Return (X, Y) of the center of cell containing provided text 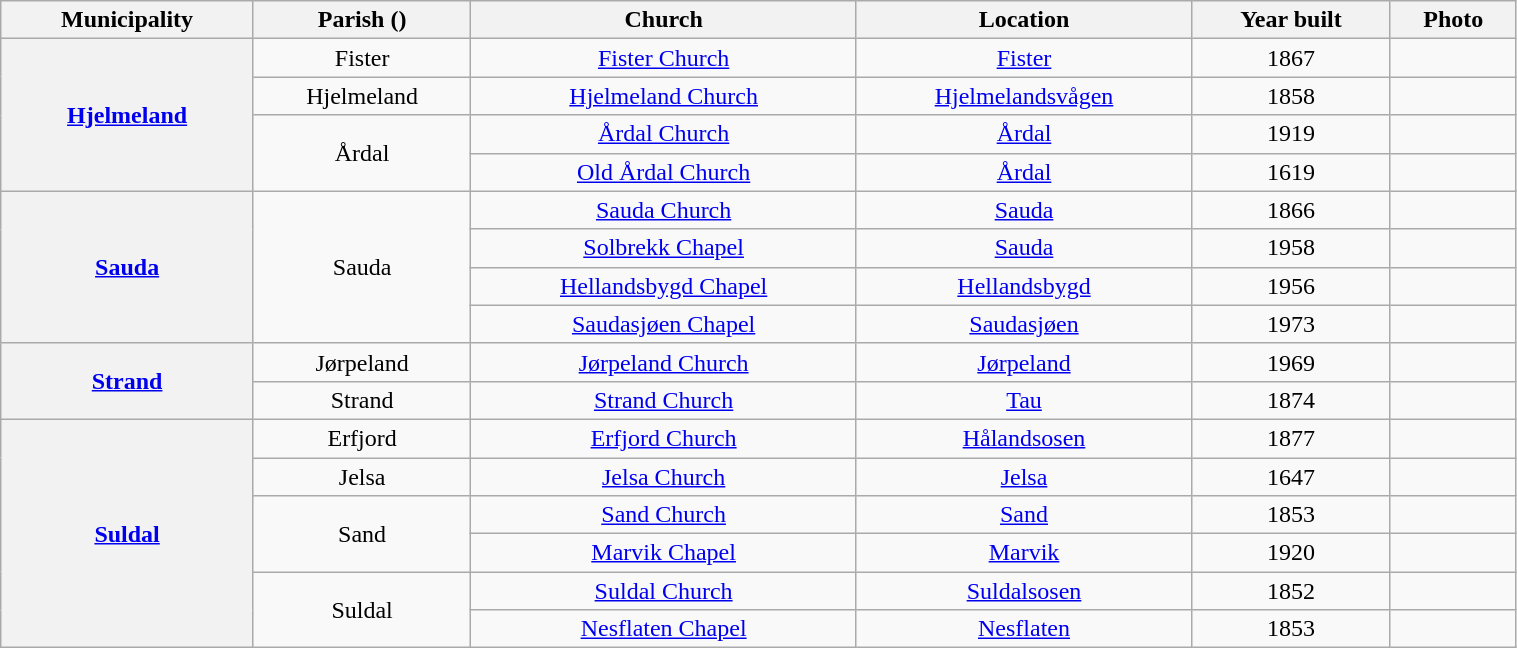
Nesflaten Chapel (664, 629)
Årdal Church (664, 134)
1956 (1292, 286)
1920 (1292, 553)
Sand Church (664, 515)
1973 (1292, 324)
1867 (1292, 58)
1919 (1292, 134)
Municipality (128, 20)
Hjelmelandsvågen (1024, 96)
Nesflaten (1024, 629)
Saudasjøen (1024, 324)
Erfjord Church (664, 438)
Sauda Church (664, 210)
Hellandsbygd Chapel (664, 286)
Hålandsosen (1024, 438)
Jørpeland Church (664, 362)
1852 (1292, 591)
1858 (1292, 96)
1866 (1292, 210)
Solbrekk Chapel (664, 248)
Parish () (362, 20)
Location (1024, 20)
Suldal Church (664, 591)
1969 (1292, 362)
1647 (1292, 477)
Hellandsbygd (1024, 286)
Strand Church (664, 400)
Tau (1024, 400)
Jelsa Church (664, 477)
Marvik (1024, 553)
Photo (1453, 20)
1619 (1292, 172)
Saudasjøen Chapel (664, 324)
Hjelmeland Church (664, 96)
Suldalsosen (1024, 591)
1958 (1292, 248)
1877 (1292, 438)
Erfjord (362, 438)
Fister Church (664, 58)
Old Årdal Church (664, 172)
1874 (1292, 400)
Year built (1292, 20)
Church (664, 20)
Marvik Chapel (664, 553)
